Provide the [X, Y] coordinate of the cell's center where the given text is located.  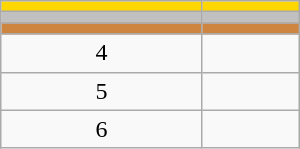
6 [102, 129]
5 [102, 91]
4 [102, 53]
